Capture the cell that displays the provided text and extract its [X, Y] central coordinate. 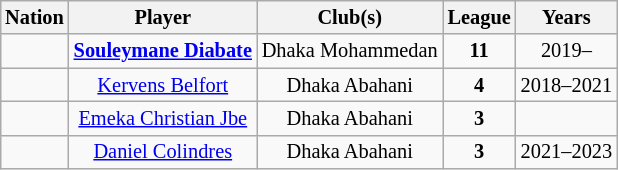
Emeka Christian Jbe [163, 118]
Player [163, 17]
Kervens Belfort [163, 85]
Souleymane Diabate [163, 51]
11 [480, 51]
Dhaka Mohammedan [350, 51]
League [480, 17]
Daniel Colindres [163, 152]
Nation [34, 17]
4 [480, 85]
Years [566, 17]
2019– [566, 51]
2018–2021 [566, 85]
2021–2023 [566, 152]
Club(s) [350, 17]
